Detect which cell encompasses the target text, then output its (X, Y) center coordinate. 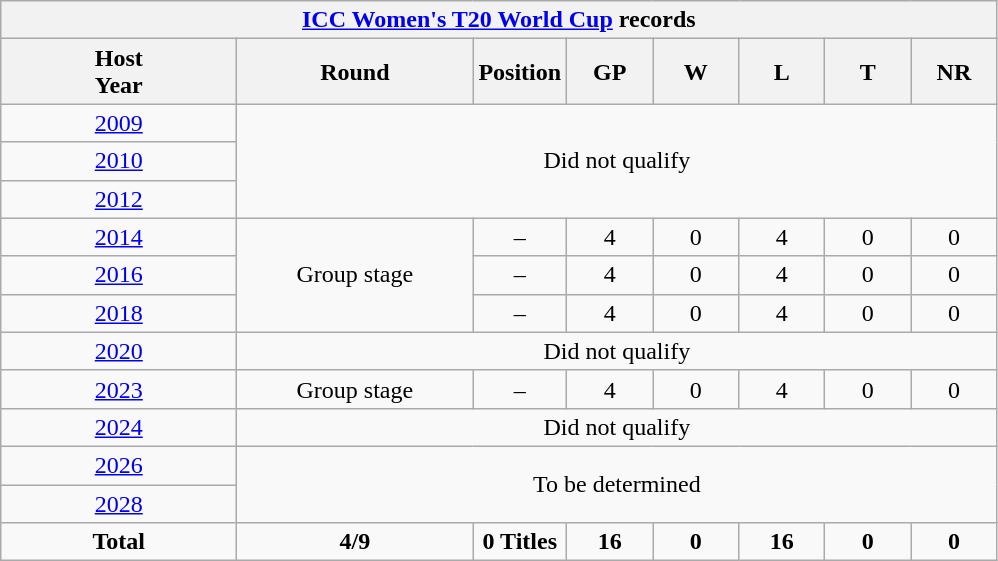
2014 (119, 237)
Total (119, 542)
2026 (119, 465)
L (782, 72)
Round (355, 72)
T (868, 72)
4/9 (355, 542)
HostYear (119, 72)
2012 (119, 199)
2010 (119, 161)
ICC Women's T20 World Cup records (499, 20)
2020 (119, 351)
2016 (119, 275)
Position (520, 72)
2023 (119, 389)
0 Titles (520, 542)
2028 (119, 503)
GP (610, 72)
2024 (119, 427)
2018 (119, 313)
NR (954, 72)
W (696, 72)
2009 (119, 123)
To be determined (617, 484)
